Capture the cell that displays the provided text and extract its (x, y) central coordinate. 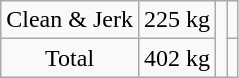
Total (70, 58)
Clean & Jerk (70, 20)
225 kg (176, 20)
402 kg (176, 58)
